Detect which cell encompasses the target text, then output its [X, Y] center coordinate. 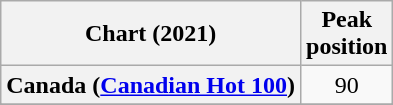
Peakposition [347, 34]
Canada (Canadian Hot 100) [151, 85]
Chart (2021) [151, 34]
90 [347, 85]
